Identify which cell holds the provided text, then report its [X, Y] central coordinate. 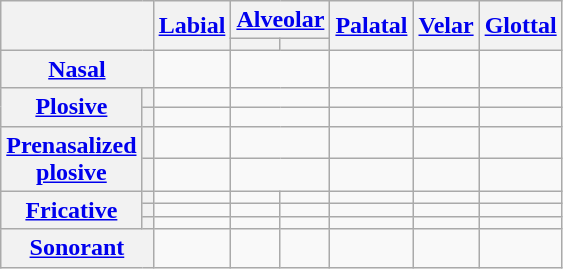
Alveolar [280, 20]
Prenasalizedplosive [72, 158]
Fricative [72, 210]
Velar [446, 26]
Nasal [77, 69]
Palatal [372, 26]
Plosive [72, 107]
Labial [192, 26]
Glottal [520, 26]
Sonorant [77, 248]
